Output the (x, y) coordinate of the center of the cell containing the given text.  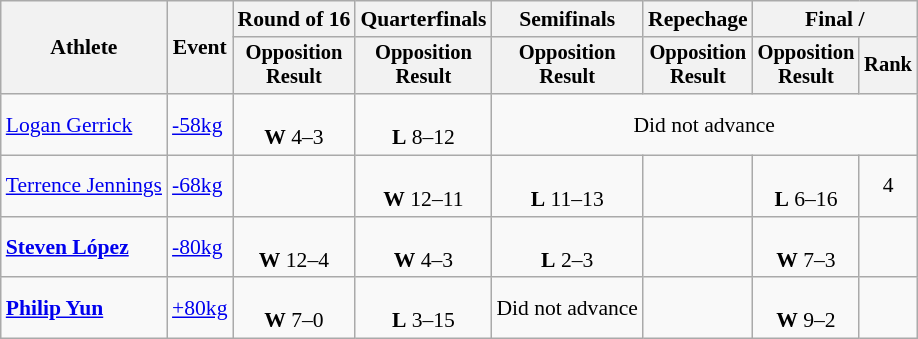
L 11–13 (567, 186)
W 7–3 (806, 248)
-80kg (200, 248)
Steven López (84, 248)
-68kg (200, 186)
W 12–11 (423, 186)
W 12–4 (294, 248)
Quarterfinals (423, 19)
L 8–12 (423, 124)
Final / (835, 19)
W 7–0 (294, 308)
Repechage (698, 19)
Philip Yun (84, 308)
Athlete (84, 48)
L 3–15 (423, 308)
Logan Gerrick (84, 124)
L 2–3 (567, 248)
4 (888, 186)
Terrence Jennings (84, 186)
+80kg (200, 308)
W 9–2 (806, 308)
Round of 16 (294, 19)
Event (200, 48)
Semifinals (567, 19)
Rank (888, 66)
-58kg (200, 124)
L 6–16 (806, 186)
